Determine the [X, Y] coordinate at the center of the cell enclosing the given text.  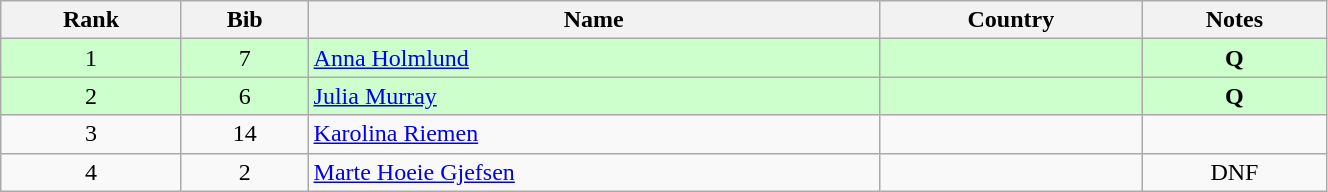
7 [244, 58]
6 [244, 96]
Bib [244, 20]
3 [92, 134]
Country [1010, 20]
Name [594, 20]
Notes [1234, 20]
DNF [1234, 172]
Karolina Riemen [594, 134]
Rank [92, 20]
Anna Holmlund [594, 58]
Julia Murray [594, 96]
1 [92, 58]
4 [92, 172]
14 [244, 134]
Marte Hoeie Gjefsen [594, 172]
